Detect which cell encompasses the target text, then output its [X, Y] center coordinate. 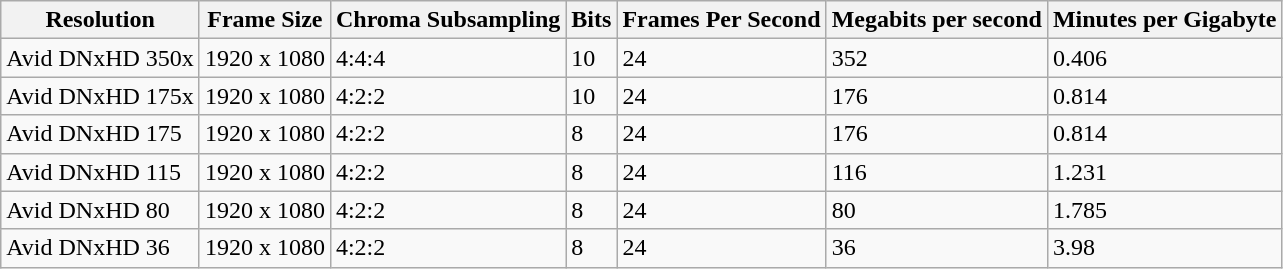
Chroma Subsampling [448, 20]
Avid DNxHD 175x [100, 96]
Bits [592, 20]
3.98 [1164, 248]
Avid DNxHD 175 [100, 134]
Megabits per second [936, 20]
116 [936, 172]
352 [936, 58]
1.231 [1164, 172]
0.406 [1164, 58]
Resolution [100, 20]
Avid DNxHD 350x [100, 58]
Frame Size [264, 20]
Avid DNxHD 115 [100, 172]
1.785 [1164, 210]
Frames Per Second [722, 20]
36 [936, 248]
80 [936, 210]
Avid DNxHD 36 [100, 248]
4:4:4 [448, 58]
Minutes per Gigabyte [1164, 20]
Avid DNxHD 80 [100, 210]
